Detect which cell encompasses the target text, then output its [X, Y] center coordinate. 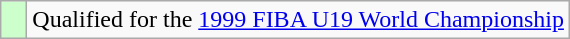
Qualified for the 1999 FIBA U19 World Championship [298, 20]
